Provide the (X, Y) coordinate of the cell's center where the given text is located.  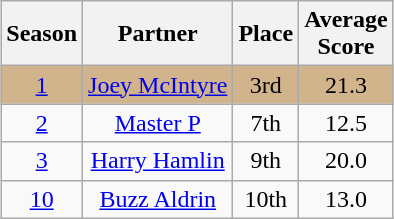
Season (42, 34)
7th (266, 123)
12.5 (346, 123)
10 (42, 199)
3rd (266, 85)
Harry Hamlin (158, 161)
10th (266, 199)
Place (266, 34)
1 (42, 85)
Buzz Aldrin (158, 199)
3 (42, 161)
Average Score (346, 34)
Joey McIntyre (158, 85)
21.3 (346, 85)
Partner (158, 34)
Master P (158, 123)
9th (266, 161)
20.0 (346, 161)
2 (42, 123)
13.0 (346, 199)
